Output the [x, y] coordinate of the center of the cell containing the given text.  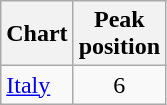
6 [119, 85]
Peakposition [119, 34]
Italy [37, 85]
Chart [37, 34]
